Determine the [x, y] coordinate at the center of the cell enclosing the given text.  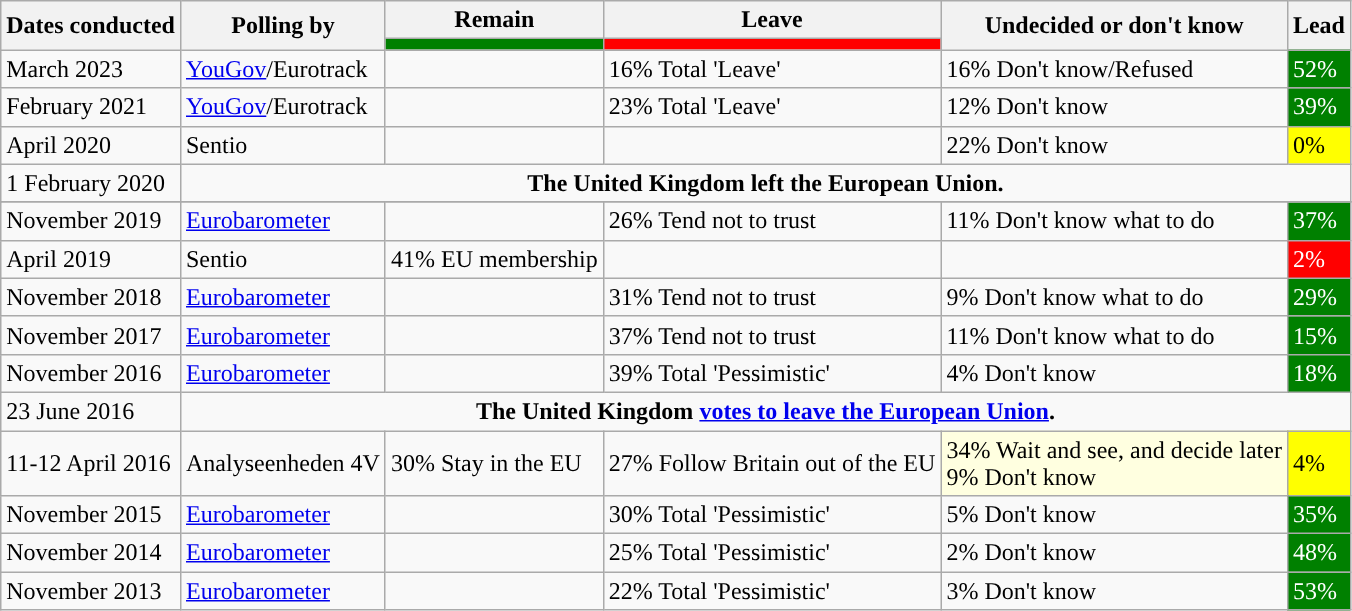
11-12 April 2016 [91, 462]
The United Kingdom votes to leave the European Union. [765, 411]
November 2019 [91, 221]
1 February 2020 [91, 183]
Dates conducted [91, 26]
November 2017 [91, 335]
0% [1318, 145]
Lead [1318, 26]
November 2015 [91, 515]
35% [1318, 515]
37% [1318, 221]
April 2019 [91, 259]
Analyseenheden 4V [282, 462]
37% Tend not to trust [772, 335]
52% [1318, 69]
4% [1318, 462]
18% [1318, 373]
November 2013 [91, 591]
2% Don't know [1114, 553]
41% EU membership [494, 259]
16% Total 'Leave' [772, 69]
November 2016 [91, 373]
12% Don't know [1114, 107]
23% Total 'Leave' [772, 107]
26% Tend not to trust [772, 221]
25% Total 'Pessimistic' [772, 553]
2% [1318, 259]
February 2021 [91, 107]
The United Kingdom left the European Union. [765, 183]
22% Total 'Pessimistic' [772, 591]
39% Total 'Pessimistic' [772, 373]
March 2023 [91, 69]
39% [1318, 107]
30% Stay in the EU [494, 462]
22% Don't know [1114, 145]
November 2014 [91, 553]
4% Don't know [1114, 373]
34% Wait and see, and decide later9% Don't know [1114, 462]
Leave [772, 20]
November 2018 [91, 297]
53% [1318, 591]
27% Follow Britain out of the EU [772, 462]
31% Tend not to trust [772, 297]
Polling by [282, 26]
Undecided or don't know [1114, 26]
3% Don't know [1114, 591]
16% Don't know/Refused [1114, 69]
30% Total 'Pessimistic' [772, 515]
23 June 2016 [91, 411]
9% Don't know what to do [1114, 297]
15% [1318, 335]
Remain [494, 20]
April 2020 [91, 145]
29% [1318, 297]
5% Don't know [1114, 515]
48% [1318, 553]
